Pinpoint the cell where the given text exists, returning its (X, Y) midpoint coordinate. 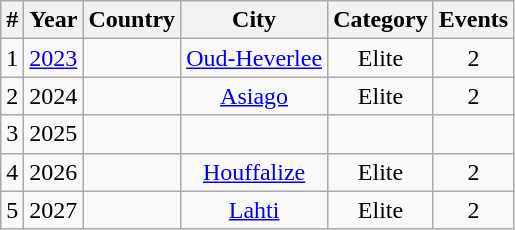
4 (12, 172)
Category (381, 20)
# (12, 20)
Houffalize (254, 172)
2027 (54, 210)
Country (132, 20)
Oud-Heverlee (254, 58)
5 (12, 210)
2023 (54, 58)
1 (12, 58)
Year (54, 20)
Events (473, 20)
Lahti (254, 210)
2025 (54, 134)
2026 (54, 172)
3 (12, 134)
Asiago (254, 96)
2024 (54, 96)
City (254, 20)
